Detect which cell encompasses the target text, then output its [X, Y] center coordinate. 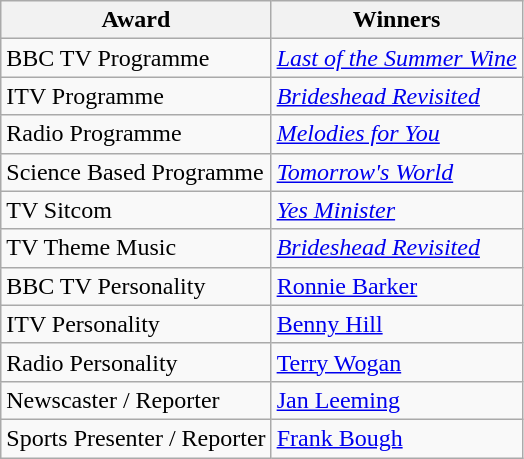
Last of the Summer Wine [396, 58]
Frank Bough [396, 438]
Newscaster / Reporter [136, 400]
Jan Leeming [396, 400]
Sports Presenter / Reporter [136, 438]
Radio Programme [136, 134]
TV Sitcom [136, 210]
Science Based Programme [136, 172]
Yes Minister [396, 210]
Ronnie Barker [396, 286]
Winners [396, 20]
BBC TV Personality [136, 286]
ITV Programme [136, 96]
Benny Hill [396, 324]
Radio Personality [136, 362]
BBC TV Programme [136, 58]
Tomorrow's World [396, 172]
Terry Wogan [396, 362]
ITV Personality [136, 324]
Award [136, 20]
TV Theme Music [136, 248]
Melodies for You [396, 134]
